Search for the cell housing the specified text and yield its [x, y] center coordinate. 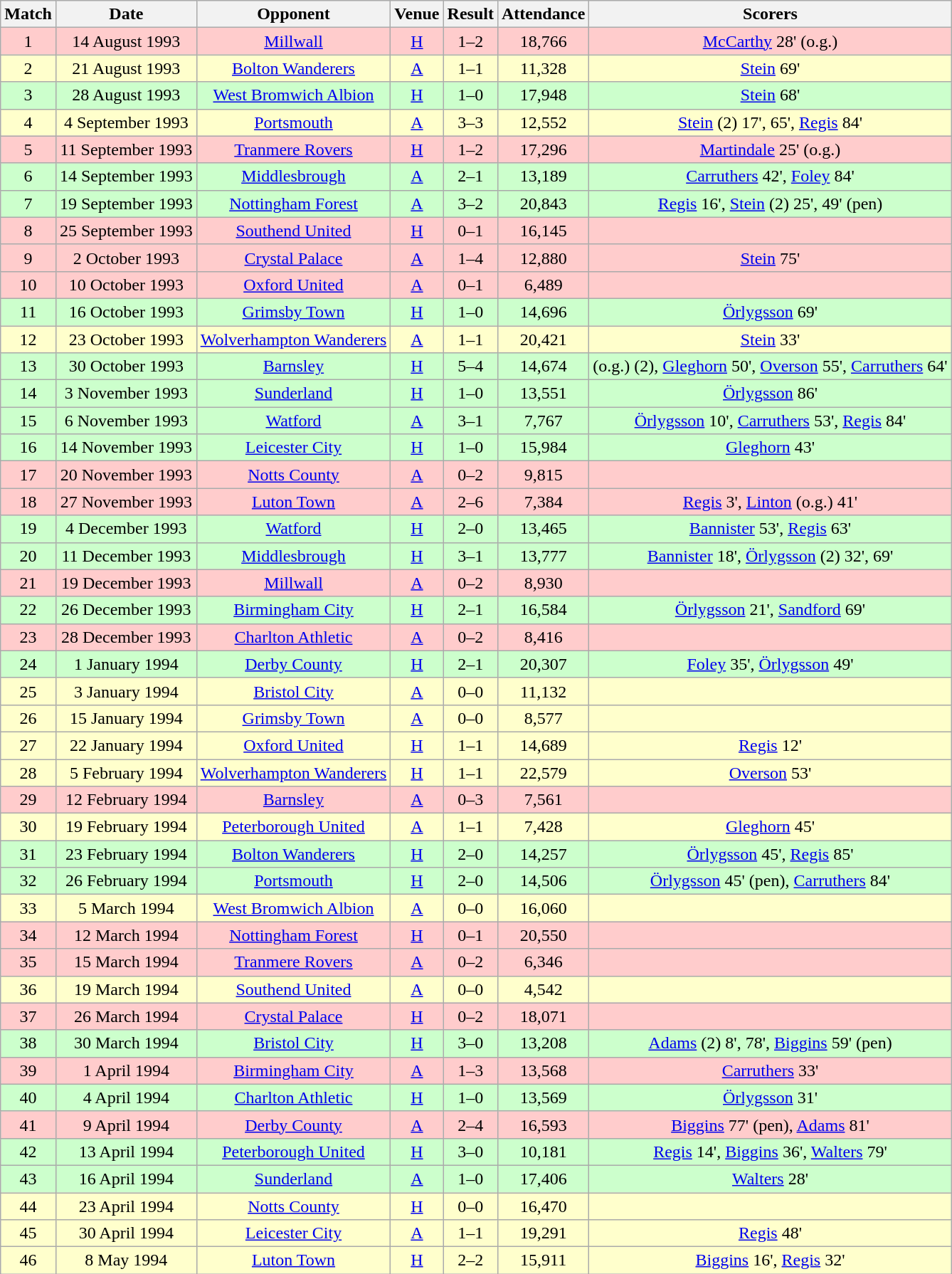
43 [28, 1179]
14,689 [543, 745]
25 September 1993 [126, 231]
7,428 [543, 827]
14 August 1993 [126, 41]
28 August 1993 [126, 95]
13,189 [543, 177]
Attendance [543, 14]
22 January 1994 [126, 745]
18,071 [543, 1016]
14,257 [543, 854]
Regis 48' [770, 1233]
22 [28, 610]
27 [28, 745]
23 February 1994 [126, 854]
11,132 [543, 691]
18 [28, 502]
34 [28, 935]
Martindale 25' (o.g.) [770, 149]
13 April 1994 [126, 1152]
Carruthers 33' [770, 1070]
13,208 [543, 1043]
Örlygsson 21', Sandford 69' [770, 610]
15 March 1994 [126, 962]
30 October 1993 [126, 367]
17 [28, 475]
8 May 1994 [126, 1260]
6,489 [543, 285]
40 [28, 1097]
8,930 [543, 583]
1–4 [470, 258]
4 December 1993 [126, 529]
5–4 [470, 367]
Regis 16', Stein (2) 25', 49' (pen) [770, 204]
16,145 [543, 231]
Biggins 77' (pen), Adams 81' [770, 1125]
Regis 12' [770, 745]
2 October 1993 [126, 258]
20,550 [543, 935]
Stein (2) 17', 65', Regis 84' [770, 122]
16,584 [543, 610]
17,406 [543, 1179]
14,674 [543, 367]
Match [28, 14]
16,593 [543, 1125]
30 April 1994 [126, 1233]
26 [28, 718]
45 [28, 1233]
35 [28, 962]
7 [28, 204]
Stein 68' [770, 95]
4 [28, 122]
1 April 1994 [126, 1070]
38 [28, 1043]
4 September 1993 [126, 122]
13,568 [543, 1070]
36 [28, 989]
13,465 [543, 529]
19 December 1993 [126, 583]
14,506 [543, 881]
26 December 1993 [126, 610]
37 [28, 1016]
21 [28, 583]
23 October 1993 [126, 339]
16 April 1994 [126, 1179]
7,767 [543, 421]
8,416 [543, 637]
19,291 [543, 1233]
0–3 [470, 800]
5 February 1994 [126, 772]
Regis 14', Biggins 36', Walters 79' [770, 1152]
Örlygsson 86' [770, 394]
Örlygsson 69' [770, 312]
McCarthy 28' (o.g.) [770, 41]
16 [28, 448]
Stein 75' [770, 258]
Scorers [770, 14]
6 [28, 177]
3 November 1993 [126, 394]
11 December 1993 [126, 556]
Gleghorn 43' [770, 448]
7,384 [543, 502]
Stein 33' [770, 339]
11 [28, 312]
46 [28, 1260]
44 [28, 1206]
13,777 [543, 556]
Carruthers 42', Foley 84' [770, 177]
2–4 [470, 1125]
2–2 [470, 1260]
26 February 1994 [126, 881]
1 January 1994 [126, 664]
23 [28, 637]
Date [126, 14]
11,328 [543, 68]
15 January 1994 [126, 718]
24 [28, 664]
20,843 [543, 204]
9 April 1994 [126, 1125]
20,421 [543, 339]
14 November 1993 [126, 448]
Walters 28' [770, 1179]
3–3 [470, 122]
28 December 1993 [126, 637]
18,766 [543, 41]
29 [28, 800]
13,569 [543, 1097]
9 [28, 258]
42 [28, 1152]
3–2 [470, 204]
16,470 [543, 1206]
31 [28, 854]
27 November 1993 [126, 502]
26 March 1994 [126, 1016]
12 March 1994 [126, 935]
13 [28, 367]
Foley 35', Örlygsson 49' [770, 664]
5 [28, 149]
19 February 1994 [126, 827]
Örlygsson 10', Carruthers 53', Regis 84' [770, 421]
12 [28, 339]
19 September 1993 [126, 204]
Opponent [293, 14]
19 [28, 529]
16 October 1993 [126, 312]
Adams (2) 8', 78', Biggins 59' (pen) [770, 1043]
19 March 1994 [126, 989]
Regis 3', Linton (o.g.) 41' [770, 502]
(o.g.) (2), Gleghorn 50', Overson 55', Carruthers 64' [770, 367]
17,948 [543, 95]
15,911 [543, 1260]
Stein 69' [770, 68]
8 [28, 231]
Örlygsson 45' (pen), Carruthers 84' [770, 881]
25 [28, 691]
16,060 [543, 908]
9,815 [543, 475]
28 [28, 772]
13,551 [543, 394]
11 September 1993 [126, 149]
12,880 [543, 258]
14 [28, 394]
Bannister 53', Regis 63' [770, 529]
Örlygsson 31' [770, 1097]
Gleghorn 45' [770, 827]
6,346 [543, 962]
41 [28, 1125]
3 [28, 95]
30 [28, 827]
Biggins 16', Regis 32' [770, 1260]
1 [28, 41]
21 August 1993 [126, 68]
15 [28, 421]
15,984 [543, 448]
4 April 1994 [126, 1097]
12,552 [543, 122]
Overson 53' [770, 772]
1–3 [470, 1070]
Result [470, 14]
Bannister 18', Örlygsson (2) 32', 69' [770, 556]
5 March 1994 [126, 908]
2 [28, 68]
Venue [417, 14]
20 [28, 556]
32 [28, 881]
6 November 1993 [126, 421]
23 April 1994 [126, 1206]
20,307 [543, 664]
4,542 [543, 989]
10,181 [543, 1152]
39 [28, 1070]
14 September 1993 [126, 177]
Örlygsson 45', Regis 85' [770, 854]
14,696 [543, 312]
12 February 1994 [126, 800]
33 [28, 908]
10 October 1993 [126, 285]
22,579 [543, 772]
10 [28, 285]
2–6 [470, 502]
8,577 [543, 718]
7,561 [543, 800]
20 November 1993 [126, 475]
30 March 1994 [126, 1043]
17,296 [543, 149]
3 January 1994 [126, 691]
